Return (X, Y) of the center of cell containing provided text 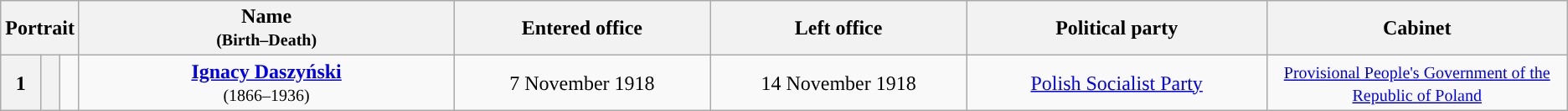
14 November 1918 (838, 82)
1 (21, 82)
Political party (1117, 29)
Left office (838, 29)
Entered office (582, 29)
Ignacy Daszyński(1866–1936) (266, 82)
Cabinet (1417, 29)
Portrait (40, 29)
Polish Socialist Party (1117, 82)
7 November 1918 (582, 82)
Provisional People's Government of the Republic of Poland (1417, 82)
Name(Birth–Death) (266, 29)
